Output the (X, Y) coordinate of the center of the cell containing the given text.  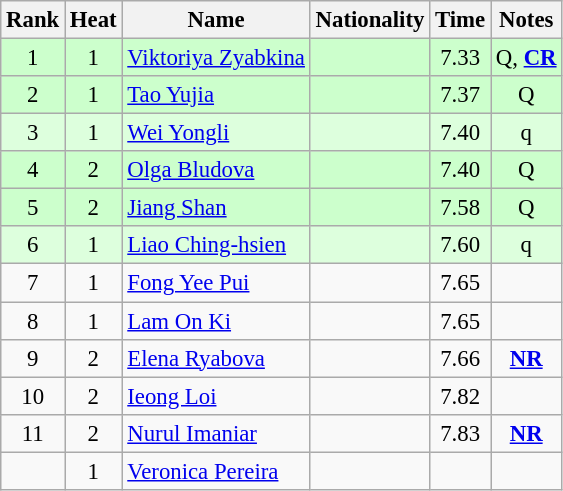
Jiang Shan (216, 208)
Lam On Ki (216, 321)
11 (33, 433)
4 (33, 170)
7.83 (460, 433)
Rank (33, 20)
3 (33, 133)
Elena Ryabova (216, 358)
Veronica Pereira (216, 471)
Tao Yujia (216, 95)
Wei Yongli (216, 133)
Heat (94, 20)
6 (33, 245)
10 (33, 396)
7 (33, 283)
Liao Ching-hsien (216, 245)
Q, CR (526, 58)
Ieong Loi (216, 396)
7.58 (460, 208)
Nationality (370, 20)
7.37 (460, 95)
7.66 (460, 358)
7.33 (460, 58)
Fong Yee Pui (216, 283)
Time (460, 20)
Nurul Imaniar (216, 433)
Olga Bludova (216, 170)
Viktoriya Zyabkina (216, 58)
5 (33, 208)
Name (216, 20)
7.60 (460, 245)
9 (33, 358)
7.82 (460, 396)
Notes (526, 20)
8 (33, 321)
